Return [X, Y] of the center of cell containing provided text 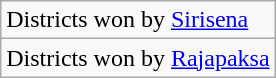
Districts won by Rajapaksa [138, 58]
Districts won by Sirisena [138, 20]
